Capture the cell that displays the provided text and extract its [X, Y] central coordinate. 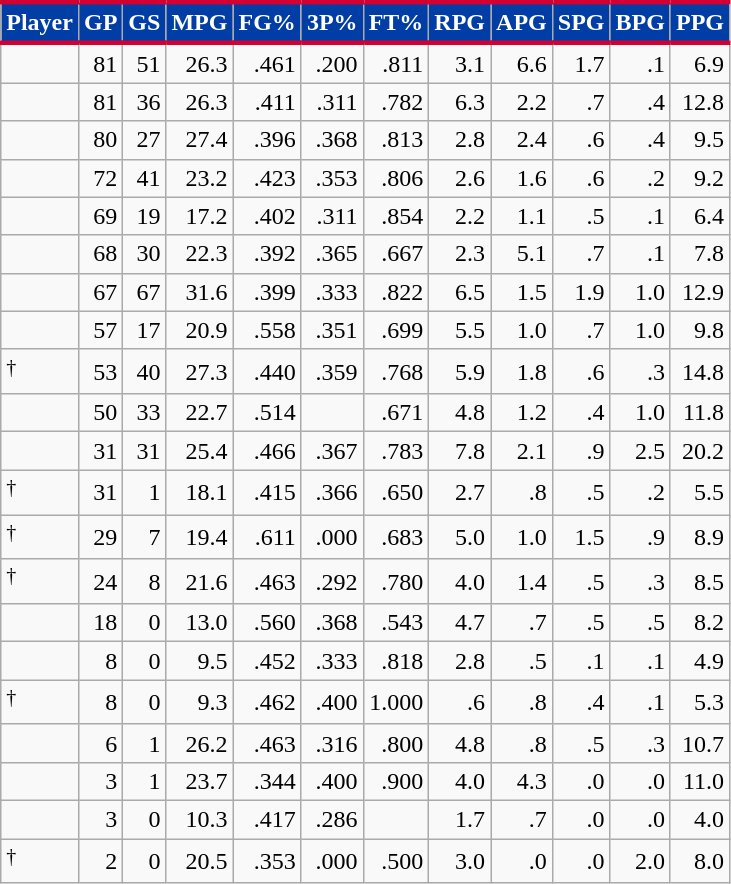
.514 [267, 413]
2.0 [640, 862]
50 [100, 413]
19.4 [200, 538]
2.4 [522, 140]
10.7 [700, 743]
.782 [396, 102]
2.5 [640, 451]
1.2 [522, 413]
5.1 [522, 254]
.392 [267, 254]
.813 [396, 140]
23.7 [200, 781]
17 [144, 330]
69 [100, 216]
14.8 [700, 372]
.440 [267, 372]
5.3 [700, 702]
.806 [396, 178]
21.6 [200, 582]
.423 [267, 178]
MPG [200, 22]
12.9 [700, 292]
11.0 [700, 781]
9.3 [200, 702]
.900 [396, 781]
.461 [267, 63]
.699 [396, 330]
1.000 [396, 702]
.316 [332, 743]
FG% [267, 22]
27.3 [200, 372]
.780 [396, 582]
6.9 [700, 63]
26.2 [200, 743]
.365 [332, 254]
.783 [396, 451]
80 [100, 140]
9.2 [700, 178]
.543 [396, 623]
20.5 [200, 862]
.818 [396, 661]
2.3 [460, 254]
.415 [267, 492]
.854 [396, 216]
1.8 [522, 372]
20.2 [700, 451]
3P% [332, 22]
24 [100, 582]
APG [522, 22]
RPG [460, 22]
6.3 [460, 102]
.671 [396, 413]
2 [100, 862]
1.9 [581, 292]
.800 [396, 743]
7 [144, 538]
36 [144, 102]
GS [144, 22]
25.4 [200, 451]
27.4 [200, 140]
FT% [396, 22]
53 [100, 372]
4.3 [522, 781]
.683 [396, 538]
.452 [267, 661]
4.9 [700, 661]
2.1 [522, 451]
.351 [332, 330]
12.8 [700, 102]
72 [100, 178]
19 [144, 216]
20.9 [200, 330]
10.3 [200, 819]
.367 [332, 451]
5.0 [460, 538]
11.8 [700, 413]
22.3 [200, 254]
.500 [396, 862]
22.7 [200, 413]
4.7 [460, 623]
.417 [267, 819]
.286 [332, 819]
Player [40, 22]
8.2 [700, 623]
33 [144, 413]
.366 [332, 492]
3.0 [460, 862]
8.5 [700, 582]
23.2 [200, 178]
5.9 [460, 372]
6 [100, 743]
57 [100, 330]
.560 [267, 623]
51 [144, 63]
.667 [396, 254]
.411 [267, 102]
.811 [396, 63]
.650 [396, 492]
.558 [267, 330]
6.6 [522, 63]
.344 [267, 781]
40 [144, 372]
31.6 [200, 292]
8.9 [700, 538]
.292 [332, 582]
.399 [267, 292]
.200 [332, 63]
PPG [700, 22]
GP [100, 22]
6.5 [460, 292]
.822 [396, 292]
SPG [581, 22]
6.4 [700, 216]
2.6 [460, 178]
30 [144, 254]
1.6 [522, 178]
.768 [396, 372]
1.1 [522, 216]
.462 [267, 702]
9.8 [700, 330]
3.1 [460, 63]
18.1 [200, 492]
8.0 [700, 862]
.359 [332, 372]
17.2 [200, 216]
1.4 [522, 582]
13.0 [200, 623]
41 [144, 178]
.402 [267, 216]
27 [144, 140]
.466 [267, 451]
29 [100, 538]
2.7 [460, 492]
BPG [640, 22]
.611 [267, 538]
18 [100, 623]
68 [100, 254]
.396 [267, 140]
